Extract the (X, Y) coordinate from the center of the cell holding the provided text.  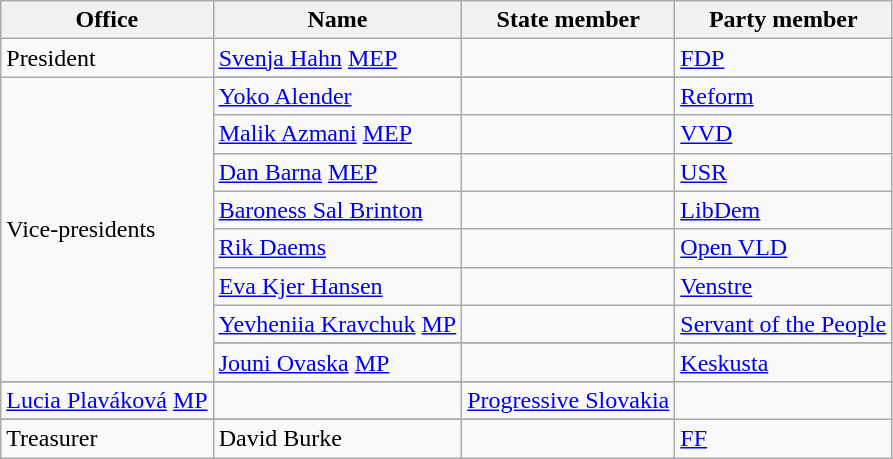
Lucia Plaváková MP (107, 400)
Eva Kjer Hansen (338, 286)
Dan Barna MEP (338, 172)
David Burke (338, 438)
President (107, 58)
Servant of the People (784, 324)
Keskusta (784, 362)
LibDem (784, 210)
Progressive Slovakia (568, 400)
USR (784, 172)
Venstre (784, 286)
Baroness Sal Brinton (338, 210)
Name (338, 20)
FDP (784, 58)
Rik Daems (338, 248)
Malik Azmani MEP (338, 134)
Treasurer (107, 438)
Reform (784, 96)
FF (784, 438)
Office (107, 20)
Yoko Alender (338, 96)
VVD (784, 134)
Yevheniia Kravchuk MP (338, 324)
Vice-presidents (107, 229)
Open VLD (784, 248)
Party member (784, 20)
State member (568, 20)
Svenja Hahn MEP (338, 58)
Jouni Ovaska MP (338, 362)
